For the text-containing cell, return its midpoint in (X, Y) coordinate format. 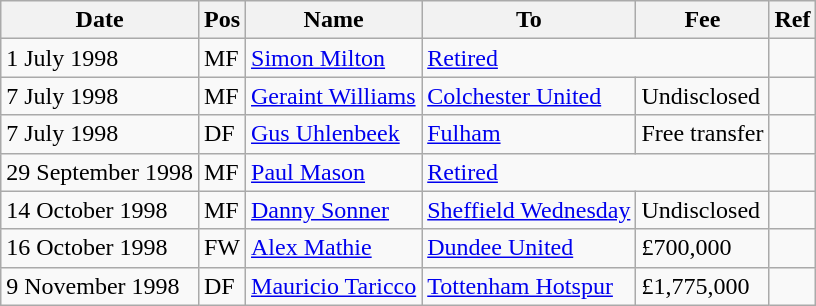
Pos (222, 20)
14 October 1998 (100, 210)
16 October 1998 (100, 248)
Colchester United (529, 96)
Free transfer (702, 134)
£1,775,000 (702, 286)
Gus Uhlenbeek (334, 134)
Name (334, 20)
Ref (792, 20)
Paul Mason (334, 172)
Alex Mathie (334, 248)
To (529, 20)
Danny Sonner (334, 210)
Simon Milton (334, 58)
Sheffield Wednesday (529, 210)
9 November 1998 (100, 286)
Tottenham Hotspur (529, 286)
Date (100, 20)
Dundee United (529, 248)
Fee (702, 20)
£700,000 (702, 248)
1 July 1998 (100, 58)
FW (222, 248)
Fulham (529, 134)
Mauricio Taricco (334, 286)
Geraint Williams (334, 96)
29 September 1998 (100, 172)
